From the cell containing the given text, extract its center point as [x, y] coordinate. 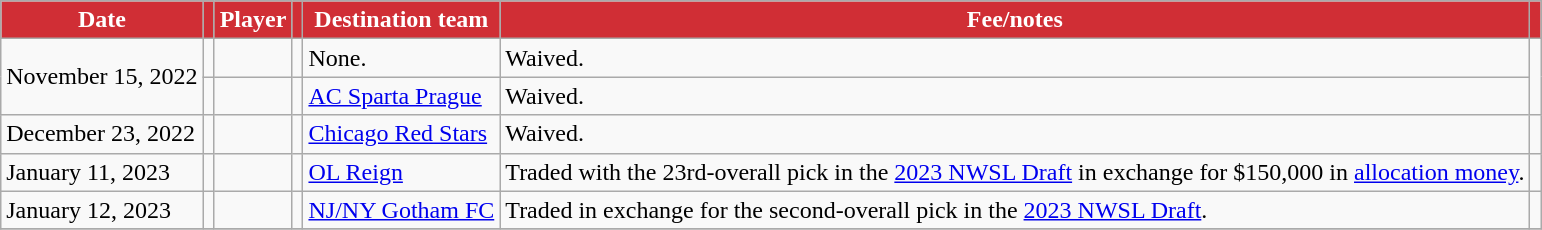
Traded in exchange for the second-overall pick in the 2023 NWSL Draft. [1015, 210]
OL Reign [402, 172]
Destination team [402, 20]
January 11, 2023 [102, 172]
December 23, 2022 [102, 134]
Traded with the 23rd-overall pick in the 2023 NWSL Draft in exchange for $150,000 in allocation money. [1015, 172]
January 12, 2023 [102, 210]
NJ/NY Gotham FC [402, 210]
November 15, 2022 [102, 77]
Date [102, 20]
Player [253, 20]
AC Sparta Prague [402, 96]
Chicago Red Stars [402, 134]
Fee/notes [1015, 20]
None. [402, 58]
